Return the [x, y] coordinate for the center point of the cell that contains the specified text.  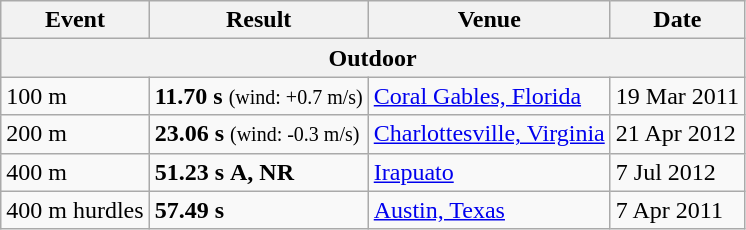
Irapuato [489, 172]
Event [75, 20]
7 Jul 2012 [677, 172]
400 m [75, 172]
200 m [75, 134]
Outdoor [373, 58]
57.49 s [258, 210]
19 Mar 2011 [677, 96]
11.70 s (wind: +0.7 m/s) [258, 96]
Austin, Texas [489, 210]
100 m [75, 96]
23.06 s (wind: -0.3 m/s) [258, 134]
Coral Gables, Florida [489, 96]
Result [258, 20]
Date [677, 20]
400 m hurdles [75, 210]
21 Apr 2012 [677, 134]
51.23 s A, NR [258, 172]
7 Apr 2011 [677, 210]
Venue [489, 20]
Charlottesville, Virginia [489, 134]
